Provide the [X, Y] coordinate of the cell's center where the given text is located.  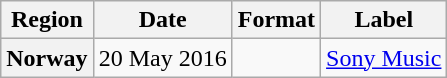
Label [384, 20]
Date [162, 20]
Region [47, 20]
Norway [47, 58]
Sony Music [384, 58]
20 May 2016 [162, 58]
Format [276, 20]
